Search for the cell housing the specified text and yield its (X, Y) center coordinate. 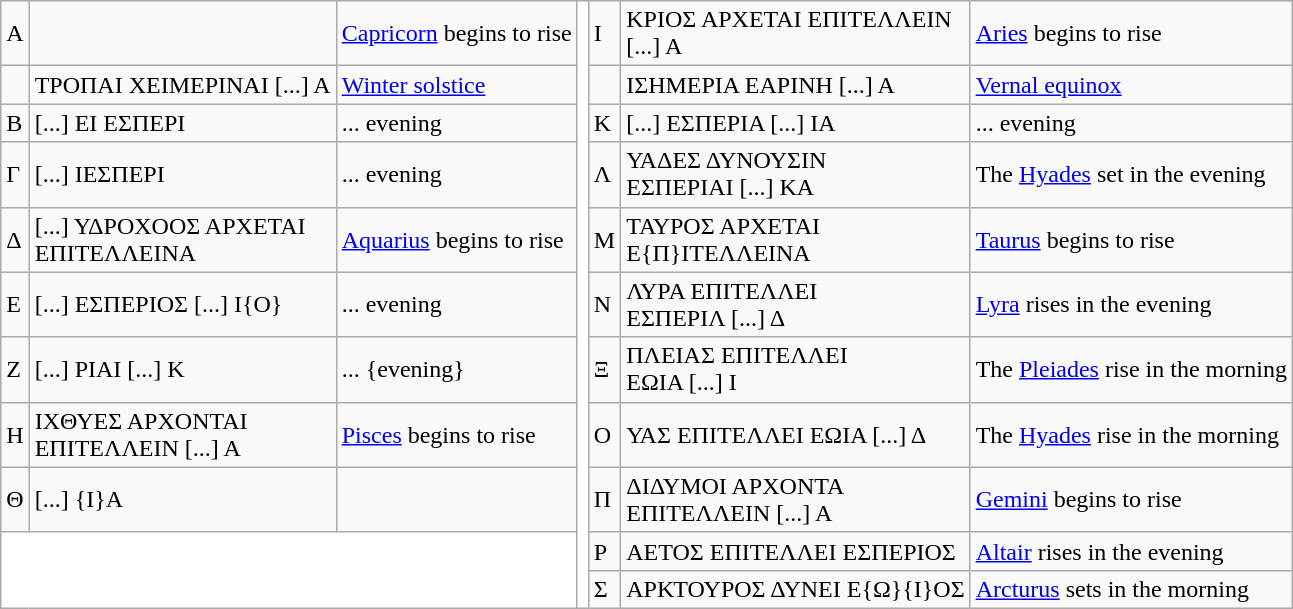
Δ (15, 240)
[...] ΥΔΡΟΧΟΟΣ ΑΡΧΕΤΑΙΕΠΙΤΕΛΛΕΙΝΑ (182, 240)
Μ (604, 240)
Lyra rises in the evening (1131, 304)
ΥΑΔΕΣ ΔΥΝΟΥΣΙΝΕΣΠΕΡΙΑΙ [...] ΚΑ (796, 174)
The Hyades set in the evening (1131, 174)
Gemini begins to rise (1131, 500)
Π (604, 500)
Altair rises in the evening (1131, 551)
ΙΣΗΜΕΡΙΑ ΕΑΡΙΝΗ [...] Α (796, 85)
Aries begins to rise (1131, 34)
Ζ (15, 370)
[...] ΕΣΠΕΡΙΑ [...] ΙΑ (796, 123)
ΛΥΡΑ ΕΠΙΤΕΛΛΕΙΕΣΠΕΡΙΛ [...] Δ (796, 304)
ΤΑΥΡΟΣ ΑΡΧΕΤΑΙΕ{Π}ΙΤΕΛΛΕΙΝΑ (796, 240)
Σ (604, 589)
ΤΡΟΠΑΙ ΧΕΙΜΕΡΙΝΑΙ [...] Α (182, 85)
Β (15, 123)
Ξ (604, 370)
... {evening} (456, 370)
Ρ (604, 551)
[...] {Ι}Α (182, 500)
Λ (604, 174)
Aquarius begins to rise (456, 240)
[...] ΕΣΠΕΡΙΟΣ [...] Ι{Ο} (182, 304)
The Pleiades rise in the morning (1131, 370)
[...] ΕΙ ΕΣΠΕΡΙ (182, 123)
ΑΡΚΤΟΥΡΟΣ ΔΥΝΕΙ Ε{Ω}{Ι}ΟΣ (796, 589)
Pisces begins to rise (456, 434)
The Hyades rise in the morning (1131, 434)
Ο (604, 434)
ΥΑΣ ΕΠΙΤΕΛΛΕΙ ΕΩΙΑ [...] Δ (796, 434)
Θ (15, 500)
ΙΧΘΥΕΣ ΑΡΧΟΝΤΑΙΕΠΙΤΕΛΛΕΙΝ [...] Α (182, 434)
Capricorn begins to rise (456, 34)
ΑΕΤΟΣ ΕΠΙΤΕΛΛΕΙ ΕΣΠΕΡΙΟΣ (796, 551)
Α (15, 34)
[...] ΡΙΑΙ [...] Κ (182, 370)
Taurus begins to rise (1131, 240)
Η (15, 434)
Vernal equinox (1131, 85)
ΚΡΙΟΣ ΑΡΧΕΤΑΙ ΕΠΙΤΕΛΛΕΙΝ[...] Α (796, 34)
ΠΛΕΙΑΣ ΕΠΙΤΕΛΛΕΙΕΩΙΑ [...] Ι (796, 370)
Γ (15, 174)
[...] ΙΕΣΠΕΡΙ (182, 174)
Arcturus sets in the morning (1131, 589)
Κ (604, 123)
Ν (604, 304)
Ι (604, 34)
Winter solstice (456, 85)
Ε (15, 304)
ΔΙΔΥΜΟΙ ΑΡΧΟΝΤΑΕΠΙΤΕΛΛΕΙΝ [...] Α (796, 500)
